Capture the cell that displays the provided text and extract its (X, Y) central coordinate. 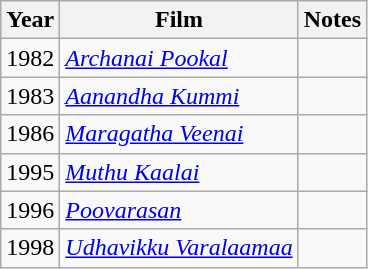
1996 (30, 210)
1982 (30, 58)
Film (179, 20)
1986 (30, 134)
1995 (30, 172)
Notes (332, 20)
Muthu Kaalai (179, 172)
Maragatha Veenai (179, 134)
Archanai Pookal (179, 58)
1998 (30, 248)
Year (30, 20)
Udhavikku Varalaamaa (179, 248)
Poovarasan (179, 210)
Aanandha Kummi (179, 96)
1983 (30, 96)
